Output the [X, Y] coordinate of the center of the cell containing the given text.  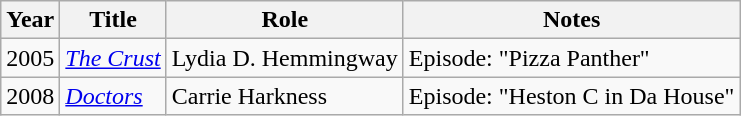
Notes [572, 20]
Episode: "Pizza Panther" [572, 58]
Carrie Harkness [284, 96]
Title [113, 20]
Episode: "Heston C in Da House" [572, 96]
Lydia D. Hemmingway [284, 58]
Doctors [113, 96]
Role [284, 20]
2008 [30, 96]
Year [30, 20]
The Crust [113, 58]
2005 [30, 58]
